From the cell containing the given text, extract its center point as (x, y) coordinate. 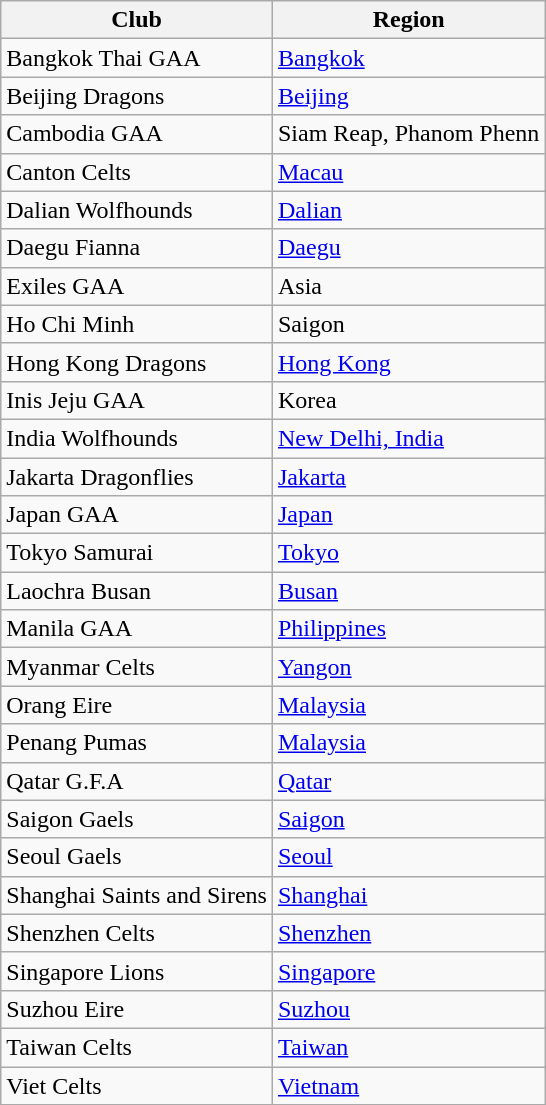
Shenzhen (408, 933)
Suzhou Eire (137, 1009)
Exiles GAA (137, 286)
Japan GAA (137, 515)
Myanmar Celts (137, 667)
Beijing Dragons (137, 96)
Shanghai (408, 895)
Qatar G.F.A (137, 781)
Club (137, 20)
Canton Celts (137, 172)
Yangon (408, 667)
Qatar (408, 781)
Singapore Lions (137, 971)
Penang Pumas (137, 743)
Manila GAA (137, 629)
Taiwan (408, 1047)
Inis Jeju GAA (137, 400)
Shenzhen Celts (137, 933)
Asia (408, 286)
Shanghai Saints and Sirens (137, 895)
Japan (408, 515)
Tokyo (408, 553)
Seoul (408, 857)
Vietnam (408, 1085)
Daegu Fianna (137, 248)
Philippines (408, 629)
Siam Reap, Phanom Phenn (408, 134)
Daegu (408, 248)
Tokyo Samurai (137, 553)
Hong Kong Dragons (137, 362)
Cambodia GAA (137, 134)
Bangkok Thai GAA (137, 58)
Taiwan Celts (137, 1047)
India Wolfhounds (137, 438)
Saigon Gaels (137, 819)
Beijing (408, 96)
Singapore (408, 971)
Dalian Wolfhounds (137, 210)
New Delhi, India (408, 438)
Busan (408, 591)
Viet Celts (137, 1085)
Ho Chi Minh (137, 324)
Korea (408, 400)
Suzhou (408, 1009)
Orang Eire (137, 705)
Macau (408, 172)
Dalian (408, 210)
Jakarta (408, 477)
Seoul Gaels (137, 857)
Hong Kong (408, 362)
Laochra Busan (137, 591)
Region (408, 20)
Bangkok (408, 58)
Jakarta Dragonflies (137, 477)
